Search for the cell housing the specified text and yield its (x, y) center coordinate. 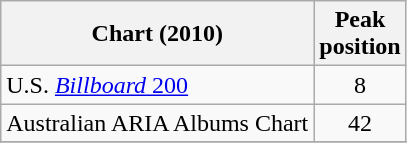
42 (360, 123)
Chart (2010) (158, 34)
8 (360, 85)
U.S. Billboard 200 (158, 85)
Australian ARIA Albums Chart (158, 123)
Peakposition (360, 34)
